Return the (x, y) coordinate for the center point of the cell that contains the specified text.  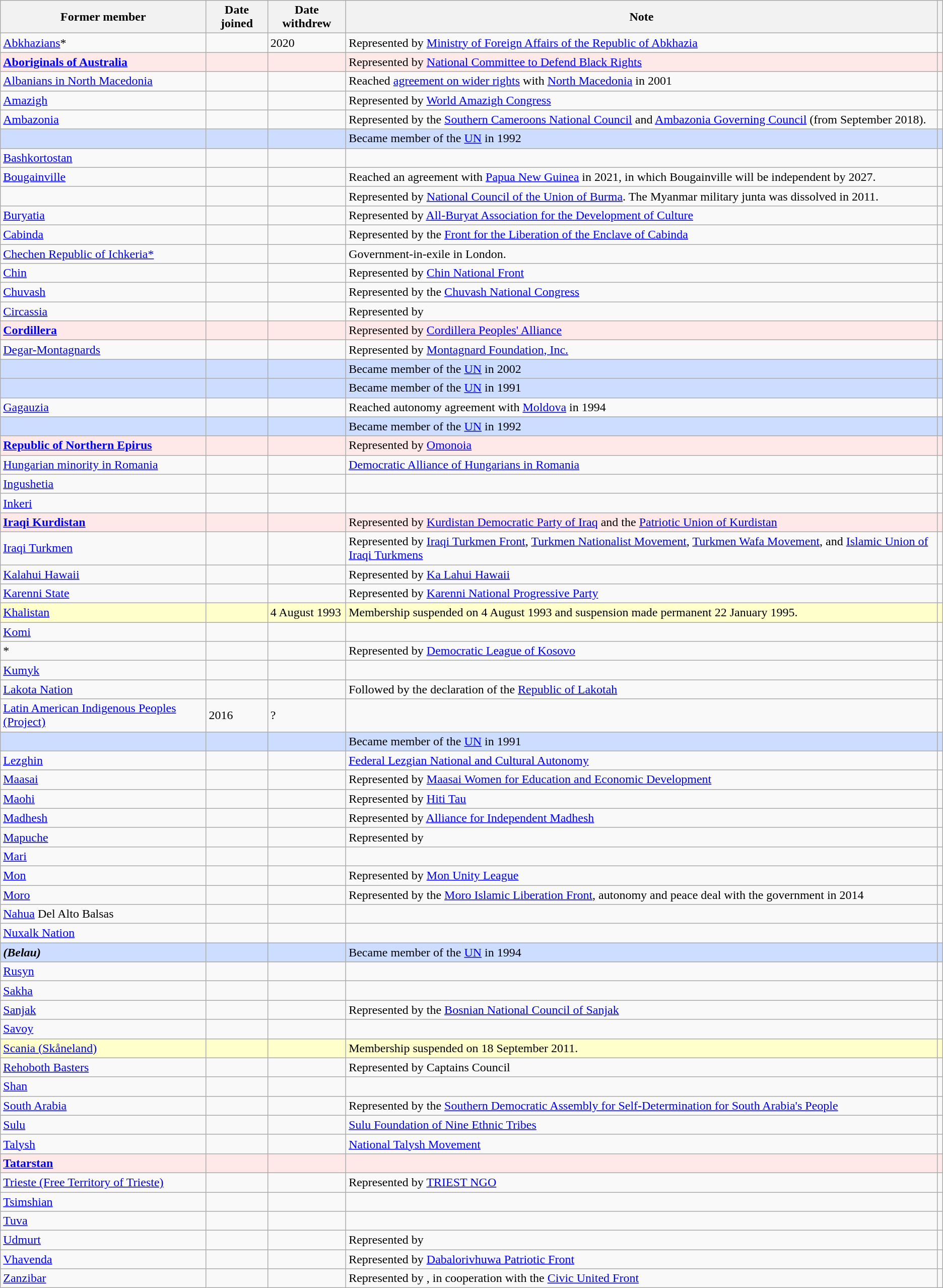
Became member of the UN in 1994 (642, 952)
Note (642, 17)
Rehoboth Basters (103, 1067)
Represented by Democratic League of Kosovo (642, 651)
Became member of the UN in 2002 (642, 369)
Degar-Montagnards (103, 350)
Former member (103, 17)
Maasai (103, 780)
Represented by Maasai Women for Education and Economic Development (642, 780)
Chuvash (103, 292)
Iraqi Kurdistan (103, 522)
Represented by the Bosnian National Council of Sanjak (642, 1010)
South Arabia (103, 1106)
Represented by the Southern Democratic Assembly for Self-Determination for South Arabia's People (642, 1106)
Cordillera (103, 331)
Abkhazians* (103, 43)
Represented by National Council of the Union of Burma. The Myanmar military junta was dissolved in 2011. (642, 196)
2020 (306, 43)
Represented by TRIEST NGO (642, 1182)
Represented by Cordillera Peoples' Alliance (642, 331)
Bashkortostan (103, 158)
Udmurt (103, 1240)
Tatarstan (103, 1163)
Followed by the declaration of the Republic of Lakotah (642, 689)
(Belau) (103, 952)
Lakota Nation (103, 689)
Represented by Ka Lahui Hawaii (642, 574)
Represented by , in cooperation with the Civic United Front (642, 1278)
Tuva (103, 1221)
Bougainville (103, 177)
Reached an agreement with Papua New Guinea in 2021, in which Bougainville will be independent by 2027. (642, 177)
Kalahui Hawaii (103, 574)
Nuxalk Nation (103, 933)
2016 (237, 716)
Represented by the Moro Islamic Liberation Front, autonomy and peace deal with the government in 2014 (642, 894)
Inkeri (103, 503)
4 August 1993 (306, 613)
Aboriginals of Australia (103, 62)
Sulu Foundation of Nine Ethnic Tribes (642, 1125)
Komi (103, 632)
Represented by the Southern Cameroons National Council and Ambazonia Governing Council (from September 2018). (642, 119)
Chechen Republic of Ichkeria* (103, 253)
Chin (103, 273)
Represented by Omonoia (642, 445)
Vhavenda (103, 1259)
Membership suspended on 4 August 1993 and suspension made permanent 22 January 1995. (642, 613)
Albanians in North Macedonia (103, 81)
Reached agreement on wider rights with North Macedonia in 2001 (642, 81)
Mon (103, 875)
Mapuche (103, 837)
Reached autonomy agreement with Moldova in 1994 (642, 407)
Represented by Karenni National Progressive Party (642, 594)
Gagauzia (103, 407)
National Talysh Movement (642, 1144)
Circassia (103, 311)
Represented by Ministry of Foreign Affairs of the Republic of Abkhazia (642, 43)
Talysh (103, 1144)
Nahua Del Alto Balsas (103, 914)
Membership suspended on 18 September 2011. (642, 1048)
Rusyn (103, 972)
Shan (103, 1086)
Represented by the Front for the Liberation of the Enclave of Cabinda (642, 234)
Savoy (103, 1029)
Sanjak (103, 1010)
Buryatia (103, 215)
Ingushetia (103, 484)
Represented by Hiti Tau (642, 799)
Hungarian minority in Romania (103, 465)
Democratic Alliance of Hungarians in Romania (642, 465)
? (306, 716)
Karenni State (103, 594)
Represented by Chin National Front (642, 273)
Cabinda (103, 234)
Represented by Dabalorivhuwa Patriotic Front (642, 1259)
Represented by Mon Unity League (642, 875)
Represented by Captains Council (642, 1067)
Represented by Montagnard Foundation, Inc. (642, 350)
Kumyk (103, 670)
Sulu (103, 1125)
Khalistan (103, 613)
Moro (103, 894)
Represented by Alliance for Independent Madhesh (642, 818)
Ambazonia (103, 119)
* (103, 651)
Represented by Kurdistan Democratic Party of Iraq and the Patriotic Union of Kurdistan (642, 522)
Sakha (103, 991)
Zanzibar (103, 1278)
Trieste (Free Territory of Trieste) (103, 1182)
Tsimshian (103, 1202)
Represented by the Chuvash National Congress (642, 292)
Latin American Indigenous Peoples (Project) (103, 716)
Lezghin (103, 760)
Iraqi Turkmen (103, 548)
Represented by All-Buryat Association for the Development of Culture (642, 215)
Amazigh (103, 100)
Republic of Northern Epirus (103, 445)
Date joined (237, 17)
Mari (103, 856)
Federal Lezgian National and Cultural Autonomy (642, 760)
Government-in-exile in London. (642, 253)
Represented by World Amazigh Congress (642, 100)
Represented by Iraqi Turkmen Front, Turkmen Nationalist Movement, Turkmen Wafa Movement, and Islamic Union of Iraqi Turkmens (642, 548)
Represented by National Committee to Defend Black Rights (642, 62)
Maohi (103, 799)
Date withdrew (306, 17)
Madhesh (103, 818)
Scania (Skåneland) (103, 1048)
